Search for the cell housing the specified text and yield its [X, Y] center coordinate. 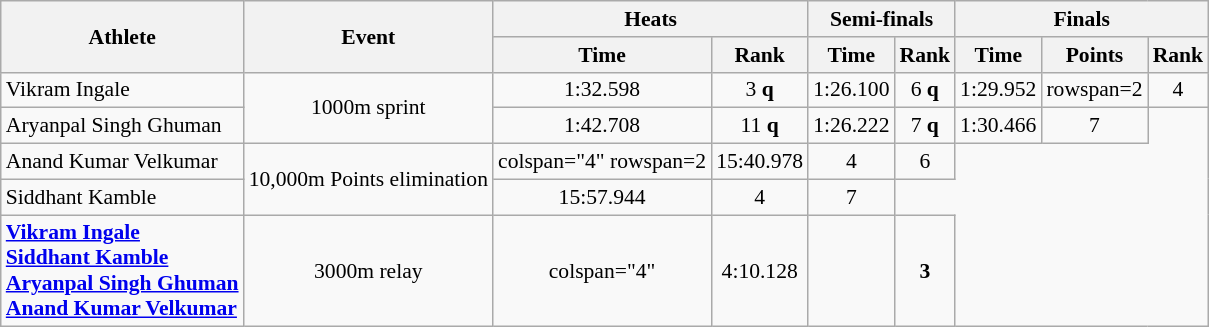
3000m relay [368, 271]
1000m sprint [368, 108]
Aryanpal Singh Ghuman [122, 126]
Finals [1082, 19]
11 q [760, 126]
3 [926, 271]
4:10.128 [760, 271]
1:26.222 [851, 126]
10,000m Points elimination [368, 180]
Siddhant Kamble [122, 197]
Heats [650, 19]
15:57.944 [602, 197]
Points [1094, 55]
Vikram Ingale [122, 90]
1:30.466 [998, 126]
6 q [926, 90]
15:40.978 [760, 162]
1:42.708 [602, 126]
Anand Kumar Velkumar [122, 162]
1:29.952 [998, 90]
Vikram IngaleSiddhant KambleAryanpal Singh GhumanAnand Kumar Velkumar [122, 271]
3 q [760, 90]
6 [926, 162]
Athlete [122, 36]
1:26.100 [851, 90]
Event [368, 36]
7 q [926, 126]
1:32.598 [602, 90]
colspan="4" rowspan=2 [602, 162]
Semi-finals [882, 19]
colspan="4" [602, 271]
rowspan=2 [1094, 90]
